Determine the (X, Y) coordinate at the center of the cell enclosing the given text.  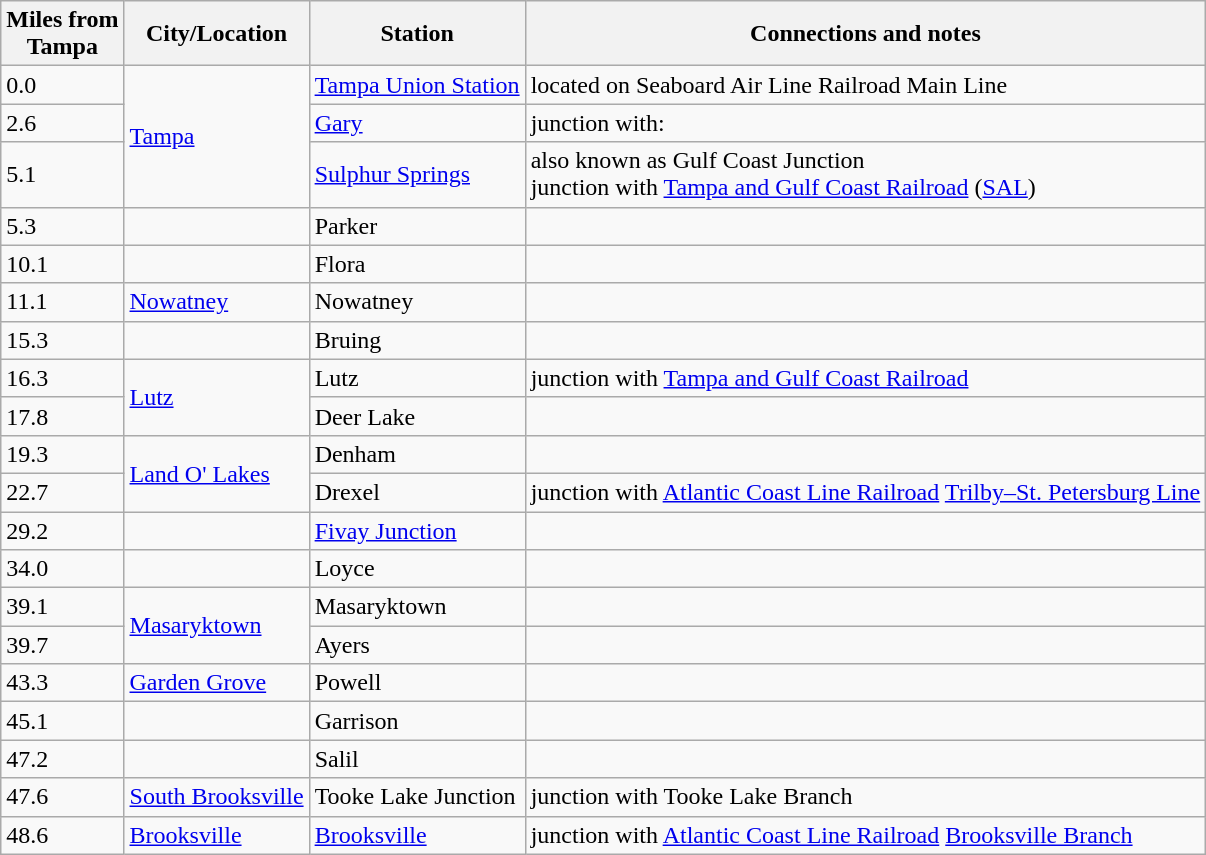
17.8 (62, 416)
5.3 (62, 226)
Garden Grove (216, 683)
48.6 (62, 835)
19.3 (62, 454)
also known as Gulf Coast Junctionjunction with Tampa and Gulf Coast Railroad (SAL) (866, 174)
junction with Atlantic Coast Line Railroad Trilby–St. Petersburg Line (866, 492)
39.7 (62, 645)
Denham (417, 454)
15.3 (62, 340)
47.6 (62, 797)
South Brooksville (216, 797)
16.3 (62, 378)
0.0 (62, 85)
Parker (417, 226)
47.2 (62, 759)
Tampa Union Station (417, 85)
Fivay Junction (417, 531)
City/Location (216, 34)
39.1 (62, 607)
45.1 (62, 721)
Bruing (417, 340)
34.0 (62, 569)
junction with: (866, 123)
junction with Atlantic Coast Line Railroad Brooksville Branch (866, 835)
Loyce (417, 569)
Tampa (216, 136)
Deer Lake (417, 416)
5.1 (62, 174)
Sulphur Springs (417, 174)
Land O' Lakes (216, 473)
Connections and notes (866, 34)
located on Seaboard Air Line Railroad Main Line (866, 85)
22.7 (62, 492)
Salil (417, 759)
11.1 (62, 302)
Miles fromTampa (62, 34)
Tooke Lake Junction (417, 797)
Station (417, 34)
Powell (417, 683)
junction with Tooke Lake Branch (866, 797)
Gary (417, 123)
Ayers (417, 645)
junction with Tampa and Gulf Coast Railroad (866, 378)
Drexel (417, 492)
10.1 (62, 264)
Flora (417, 264)
29.2 (62, 531)
43.3 (62, 683)
Garrison (417, 721)
2.6 (62, 123)
